Pinpoint the cell where the given text exists, returning its (x, y) midpoint coordinate. 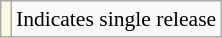
Indicates single release (116, 19)
